Return the (X, Y) coordinate for the center point of the cell that contains the specified text.  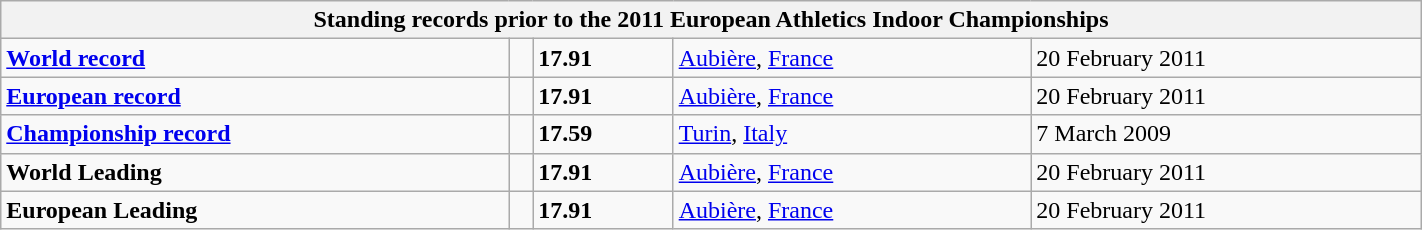
7 March 2009 (1226, 134)
European Leading (255, 210)
17.59 (603, 134)
European record (255, 96)
World record (255, 58)
Championship record (255, 134)
Turin, Italy (852, 134)
Standing records prior to the 2011 European Athletics Indoor Championships (711, 20)
World Leading (255, 172)
